Extract the [X, Y] coordinate from the center of the cell holding the provided text.  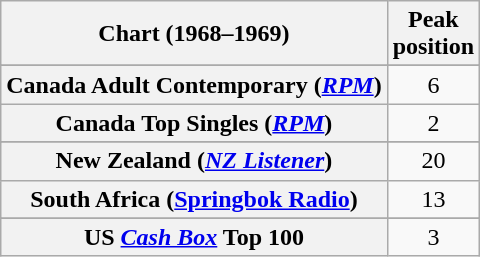
2 [433, 123]
New Zealand (NZ Listener) [194, 161]
Chart (1968–1969) [194, 34]
US Cash Box Top 100 [194, 237]
20 [433, 161]
South Africa (Springbok Radio) [194, 199]
6 [433, 85]
Peakposition [433, 34]
Canada Adult Contemporary (RPM) [194, 85]
13 [433, 199]
3 [433, 237]
Canada Top Singles (RPM) [194, 123]
